Pinpoint the cell where the given text exists, returning its [X, Y] midpoint coordinate. 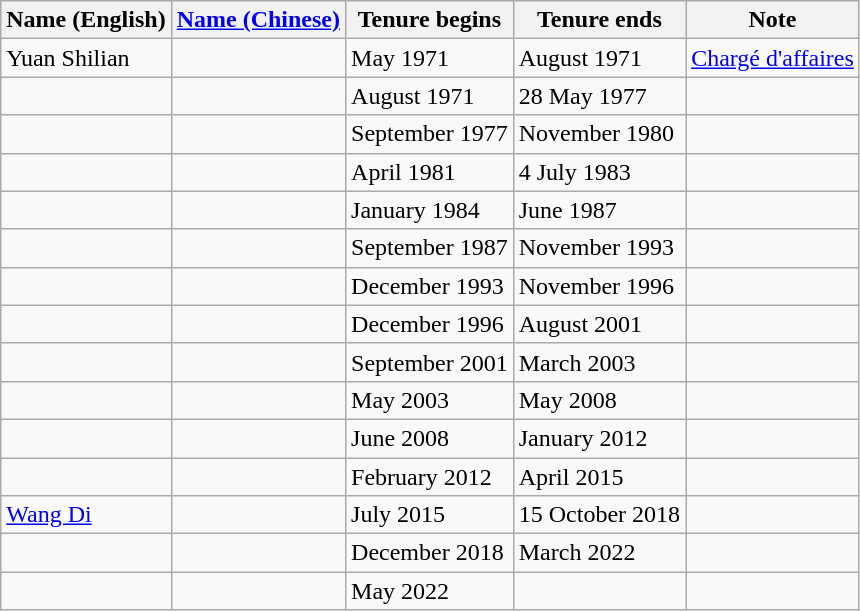
Tenure ends [599, 20]
Name (Chinese) [258, 20]
January 2012 [599, 438]
Tenure begins [430, 20]
4 July 1983 [599, 172]
May 2022 [430, 591]
September 1977 [430, 134]
April 1981 [430, 172]
June 1987 [599, 210]
28 May 1977 [599, 96]
July 2015 [430, 515]
Yuan Shilian [86, 58]
November 1996 [599, 286]
November 1993 [599, 248]
May 2008 [599, 400]
Note [773, 20]
June 2008 [430, 438]
December 2018 [430, 553]
August 2001 [599, 324]
Chargé d'affaires [773, 58]
Name (English) [86, 20]
December 1996 [430, 324]
April 2015 [599, 477]
May 1971 [430, 58]
Wang Di [86, 515]
15 October 2018 [599, 515]
January 1984 [430, 210]
September 1987 [430, 248]
May 2003 [430, 400]
March 2022 [599, 553]
November 1980 [599, 134]
March 2003 [599, 362]
February 2012 [430, 477]
December 1993 [430, 286]
September 2001 [430, 362]
